Pinpoint the cell where the given text exists, returning its (x, y) midpoint coordinate. 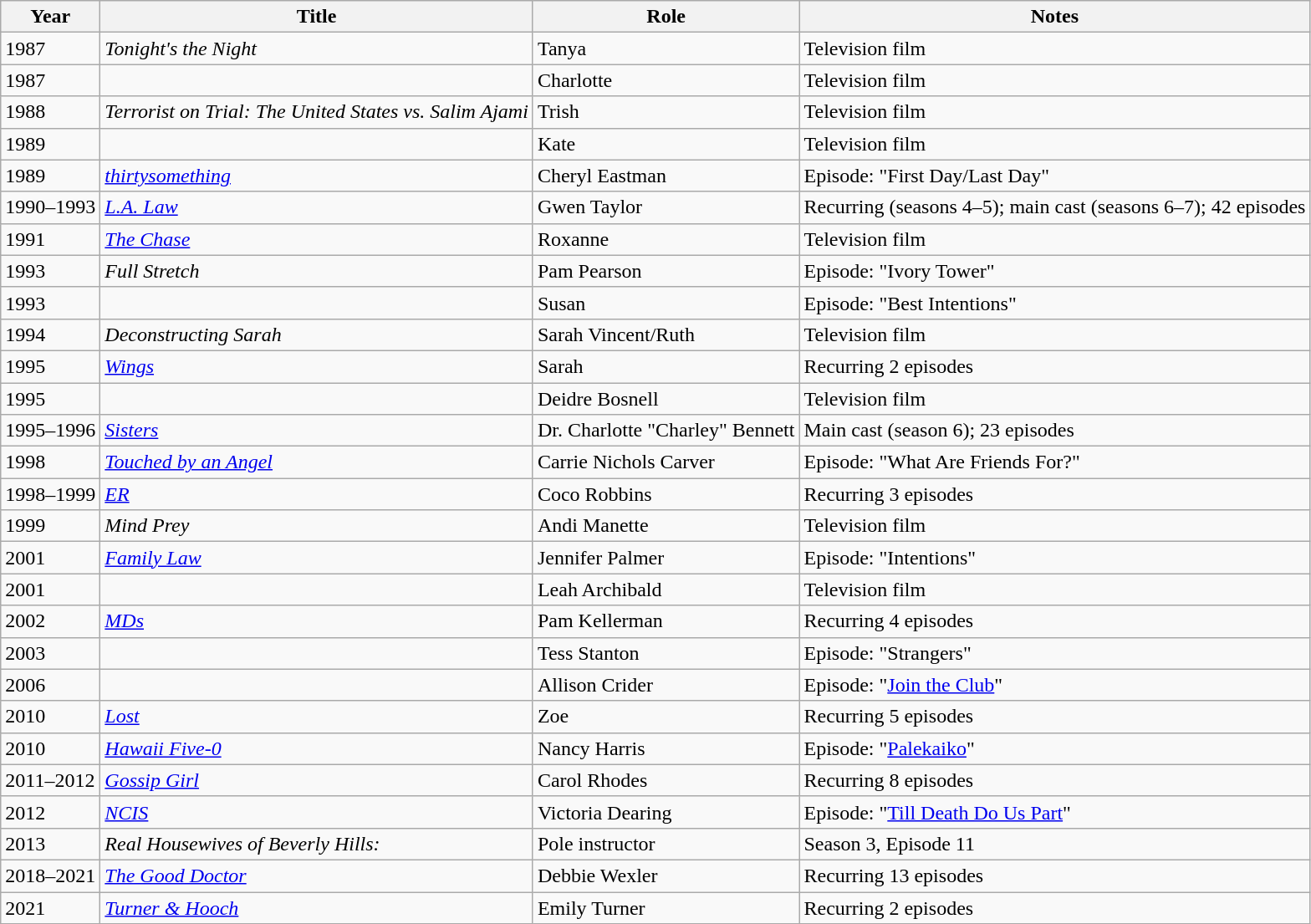
Gwen Taylor (666, 207)
Mind Prey (317, 526)
1995–1996 (50, 431)
Deidre Bosnell (666, 399)
Recurring 13 episodes (1055, 876)
Season 3, Episode 11 (1055, 844)
Episode: "What Are Friends For?" (1055, 462)
1999 (50, 526)
Hawaii Five-0 (317, 748)
Year (50, 17)
Main cast (season 6); 23 episodes (1055, 431)
Touched by an Angel (317, 462)
Pole instructor (666, 844)
Carol Rhodes (666, 780)
Trish (666, 112)
ER (317, 494)
Susan (666, 303)
2012 (50, 812)
Recurring (seasons 4–5); main cast (seasons 6–7); 42 episodes (1055, 207)
Jennifer Palmer (666, 558)
Turner & Hooch (317, 907)
1991 (50, 239)
NCIS (317, 812)
Dr. Charlotte "Charley" Bennett (666, 431)
Episode: "Intentions" (1055, 558)
Allison Crider (666, 685)
MDs (317, 621)
1998–1999 (50, 494)
Charlotte (666, 80)
thirtysomething (317, 176)
2002 (50, 621)
Kate (666, 144)
Title (317, 17)
Episode: "Join the Club" (1055, 685)
Zoe (666, 717)
Recurring 5 episodes (1055, 717)
Wings (317, 366)
Tanya (666, 48)
Nancy Harris (666, 748)
Sarah (666, 366)
Episode: "First Day/Last Day" (1055, 176)
Episode: "Ivory Tower" (1055, 271)
Debbie Wexler (666, 876)
Pam Pearson (666, 271)
Pam Kellerman (666, 621)
Terrorist on Trial: The United States vs. Salim Ajami (317, 112)
Full Stretch (317, 271)
Lost (317, 717)
L.A. Law (317, 207)
Real Housewives of Beverly Hills: (317, 844)
Episode: "Till Death Do Us Part" (1055, 812)
Episode: "Strangers" (1055, 653)
2021 (50, 907)
Roxanne (666, 239)
2011–2012 (50, 780)
Leah Archibald (666, 590)
Gossip Girl (317, 780)
Tonight's the Night (317, 48)
Role (666, 17)
Coco Robbins (666, 494)
Deconstructing Sarah (317, 334)
Family Law (317, 558)
Emily Turner (666, 907)
Sarah Vincent/Ruth (666, 334)
Notes (1055, 17)
Carrie Nichols Carver (666, 462)
1990–1993 (50, 207)
1994 (50, 334)
2013 (50, 844)
2003 (50, 653)
Episode: "Best Intentions" (1055, 303)
Recurring 4 episodes (1055, 621)
1998 (50, 462)
2018–2021 (50, 876)
Tess Stanton (666, 653)
1988 (50, 112)
Andi Manette (666, 526)
2006 (50, 685)
Recurring 3 episodes (1055, 494)
Victoria Dearing (666, 812)
Sisters (317, 431)
Recurring 8 episodes (1055, 780)
The Good Doctor (317, 876)
Cheryl Eastman (666, 176)
The Chase (317, 239)
Episode: "Palekaiko" (1055, 748)
